Output the [x, y] coordinate of the center of the cell containing the given text.  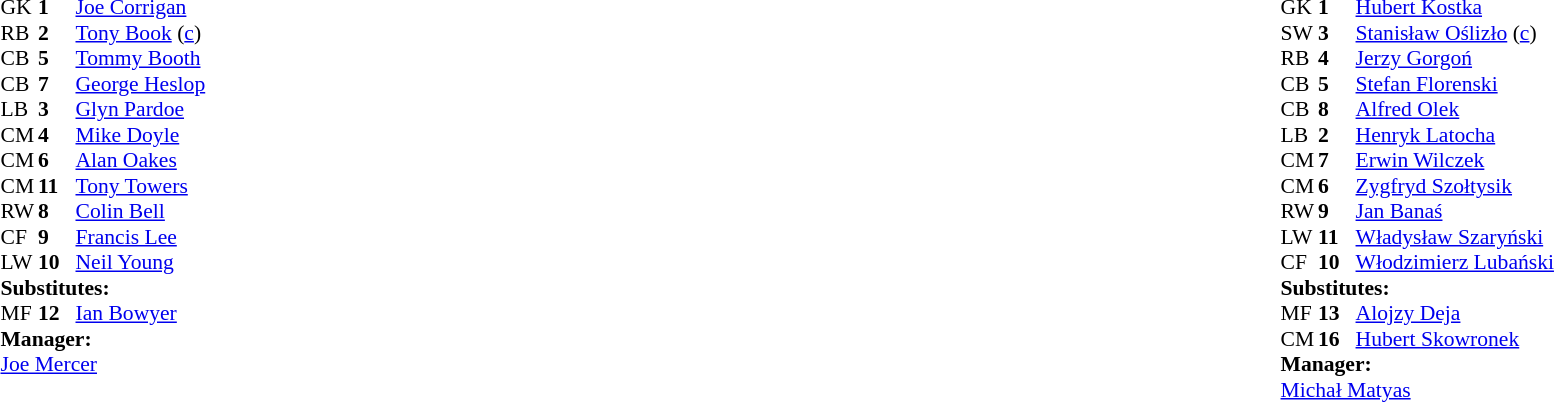
Joe Mercer [102, 365]
Alfred Olek [1455, 109]
16 [1337, 339]
Jan Banaś [1455, 211]
Alan Oakes [141, 161]
Stanisław Oślizło (c) [1455, 33]
George Heslop [141, 84]
12 [57, 313]
Władysław Szaryński [1455, 237]
Zygfryd Szołtysik [1455, 186]
Ian Bowyer [141, 313]
Tommy Booth [141, 59]
Włodzimierz Lubański [1455, 263]
Tony Towers [141, 186]
Tony Book (c) [141, 33]
Glyn Pardoe [141, 109]
Colin Bell [141, 211]
Alojzy Deja [1455, 313]
13 [1337, 313]
Hubert Skowronek [1455, 339]
SW [1300, 33]
Henryk Latocha [1455, 135]
Francis Lee [141, 237]
Jerzy Gorgoń [1455, 59]
Neil Young [141, 263]
Mike Doyle [141, 135]
Erwin Wilczek [1455, 161]
Stefan Florenski [1455, 84]
